Locate the cell with the specified text and output its (X, Y) center coordinate. 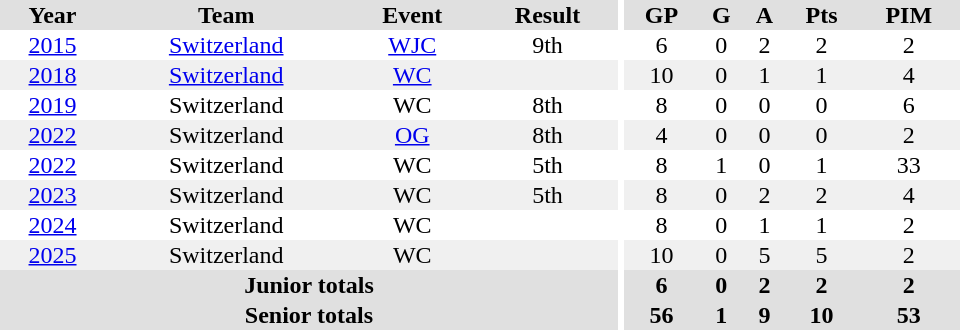
PIM (909, 15)
Result (548, 15)
G (722, 15)
2018 (52, 75)
GP (662, 15)
Year (52, 15)
2025 (52, 255)
2024 (52, 225)
2019 (52, 105)
56 (662, 315)
9 (765, 315)
2023 (52, 195)
WJC (412, 45)
33 (909, 165)
A (765, 15)
Event (412, 15)
Junior totals (309, 285)
Pts (821, 15)
9th (548, 45)
Team (226, 15)
OG (412, 135)
2015 (52, 45)
53 (909, 315)
Senior totals (309, 315)
